For the text-containing cell, return its midpoint in (X, Y) coordinate format. 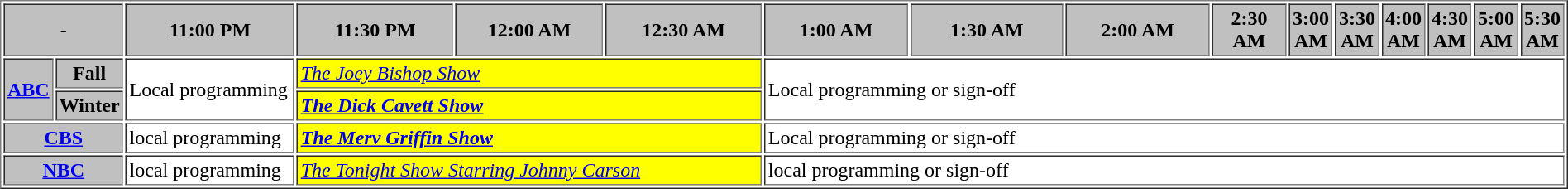
2:30 AM (1249, 30)
12:30 AM (684, 30)
CBS (63, 138)
Local programming (210, 90)
2:00 AM (1138, 30)
The Joey Bishop Show (529, 73)
4:30 AM (1449, 30)
local programming or sign-off (1164, 171)
The Tonight Show Starring Johnny Carson (529, 171)
11:00 PM (210, 30)
3:30 AM (1356, 30)
4:00 AM (1403, 30)
5:30 AM (1542, 30)
5:00 AM (1495, 30)
1:30 AM (987, 30)
Winter (89, 106)
ABC (28, 90)
1:00 AM (835, 30)
3:00 AM (1310, 30)
NBC (63, 171)
11:30 PM (375, 30)
The Merv Griffin Show (529, 138)
- (63, 30)
The Dick Cavett Show (529, 106)
Fall (89, 73)
12:00 AM (529, 30)
